Extract the [X, Y] coordinate from the center of the cell holding the provided text.  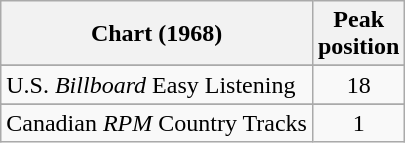
Peakposition [358, 34]
U.S. Billboard Easy Listening [157, 85]
Canadian RPM Country Tracks [157, 123]
18 [358, 85]
Chart (1968) [157, 34]
1 [358, 123]
